Determine the (x, y) coordinate at the center of the cell enclosing the given text.  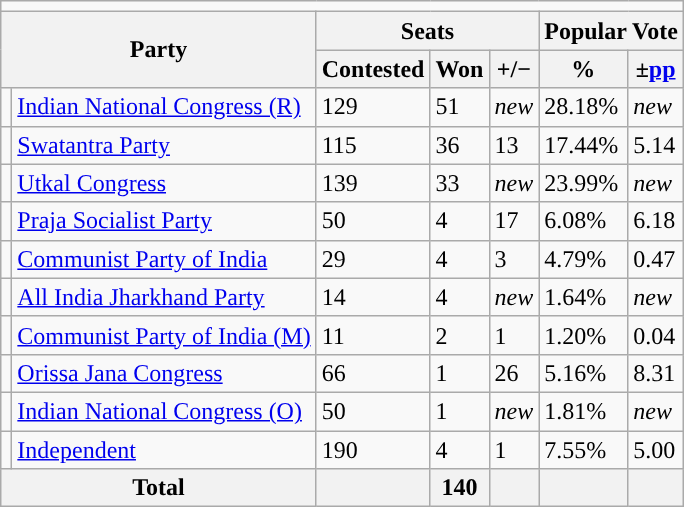
139 (373, 183)
17.44% (584, 145)
115 (373, 145)
17 (514, 221)
0.04 (656, 335)
5.00 (656, 449)
26 (514, 373)
+/− (514, 69)
Party (158, 50)
23.99% (584, 183)
All India Jharkhand Party (164, 297)
6.18 (656, 221)
Indian National Congress (R) (164, 107)
3 (514, 259)
Utkal Congress (164, 183)
Praja Socialist Party (164, 221)
28.18% (584, 107)
1.81% (584, 411)
6.08% (584, 221)
33 (460, 183)
190 (373, 449)
Indian National Congress (O) (164, 411)
13 (514, 145)
Swatantra Party (164, 145)
Independent (164, 449)
5.14 (656, 145)
4.79% (584, 259)
129 (373, 107)
Communist Party of India (164, 259)
51 (460, 107)
36 (460, 145)
14 (373, 297)
0.47 (656, 259)
7.55% (584, 449)
±pp (656, 69)
% (584, 69)
1.20% (584, 335)
11 (373, 335)
Seats (428, 31)
Popular Vote (612, 31)
Contested (373, 69)
2 (460, 335)
Won (460, 69)
140 (460, 488)
Total (158, 488)
5.16% (584, 373)
1.64% (584, 297)
Orissa Jana Congress (164, 373)
8.31 (656, 373)
29 (373, 259)
66 (373, 373)
Communist Party of India (M) (164, 335)
